Return (x, y) of the center of cell containing provided text 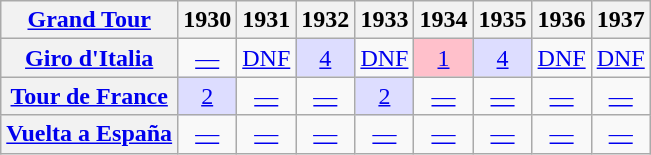
1930 (208, 20)
Vuelta a España (90, 134)
1933 (384, 20)
1934 (444, 20)
1937 (620, 20)
1936 (562, 20)
Tour de France (90, 96)
Giro d'Italia (90, 58)
1935 (502, 20)
1 (444, 58)
1931 (266, 20)
Grand Tour (90, 20)
1932 (326, 20)
